Identify which cell holds the provided text, then report its [x, y] central coordinate. 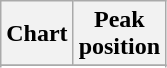
Chart [37, 34]
Peakposition [119, 34]
